Extract the [x, y] coordinate from the center of the cell holding the provided text.  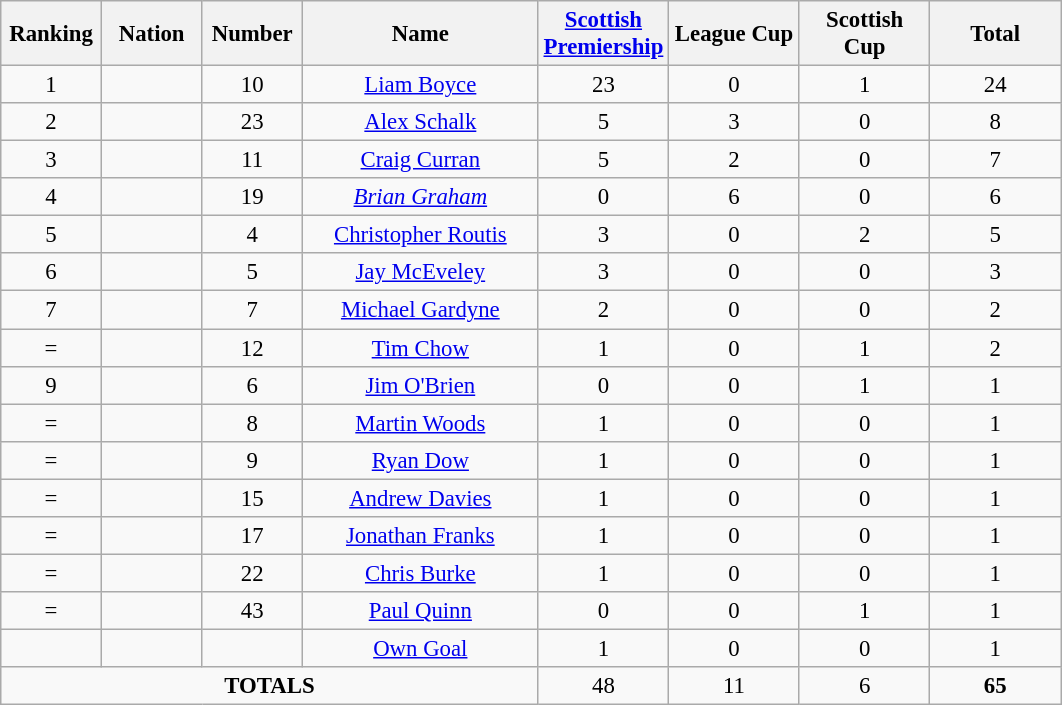
Paul Quinn [421, 611]
65 [996, 686]
Brian Graham [421, 197]
Martin Woods [421, 423]
12 [252, 348]
Liam Boyce [421, 85]
Jim O'Brien [421, 385]
Ryan Dow [421, 460]
Christopher Routis [421, 235]
Andrew Davies [421, 498]
League Cup [734, 34]
Tim Chow [421, 348]
Scottish Cup [864, 34]
Alex Schalk [421, 122]
10 [252, 85]
Ranking [52, 34]
Jonathan Franks [421, 536]
Scottish Premiership [604, 34]
Number [252, 34]
17 [252, 536]
Own Goal [421, 648]
Name [421, 34]
43 [252, 611]
TOTALS [270, 686]
22 [252, 573]
Nation [152, 34]
Michael Gardyne [421, 310]
19 [252, 197]
15 [252, 498]
24 [996, 85]
Jay McEveley [421, 273]
Total [996, 34]
Chris Burke [421, 573]
48 [604, 686]
Craig Curran [421, 160]
